Extract the (x, y) coordinate from the center of the cell holding the provided text.  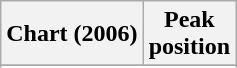
Chart (2006) (72, 34)
Peak position (189, 34)
